Return the [X, Y] coordinate for the center point of the cell that contains the specified text.  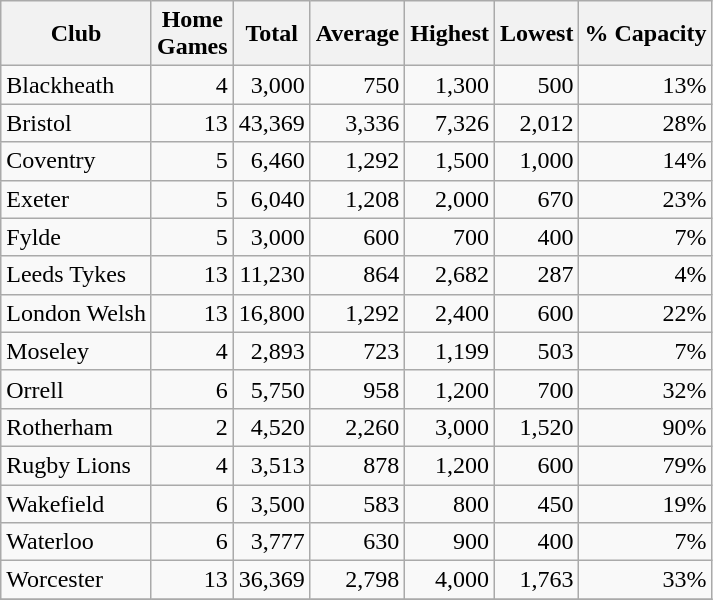
Rotherham [76, 427]
Bristol [76, 123]
6,460 [272, 161]
Waterloo [76, 542]
43,369 [272, 123]
2,682 [450, 275]
Highest [450, 34]
19% [646, 503]
13% [646, 85]
670 [537, 199]
3,513 [272, 465]
750 [358, 85]
3,500 [272, 503]
4,520 [272, 427]
3,336 [358, 123]
Club [76, 34]
2,893 [272, 351]
Lowest [537, 34]
3,777 [272, 542]
Worcester [76, 580]
2,798 [358, 580]
1,000 [537, 161]
1,199 [450, 351]
2,012 [537, 123]
450 [537, 503]
287 [537, 275]
1,300 [450, 85]
% Capacity [646, 34]
900 [450, 542]
5,750 [272, 389]
36,369 [272, 580]
23% [646, 199]
HomeGames [192, 34]
Wakefield [76, 503]
583 [358, 503]
2,000 [450, 199]
11,230 [272, 275]
1,520 [537, 427]
Leeds Tykes [76, 275]
Fylde [76, 237]
958 [358, 389]
630 [358, 542]
1,763 [537, 580]
16,800 [272, 313]
Average [358, 34]
London Welsh [76, 313]
1,208 [358, 199]
7,326 [450, 123]
Orrell [76, 389]
Rugby Lions [76, 465]
4% [646, 275]
2,260 [358, 427]
79% [646, 465]
503 [537, 351]
2 [192, 427]
Moseley [76, 351]
Total [272, 34]
90% [646, 427]
Coventry [76, 161]
800 [450, 503]
32% [646, 389]
Blackheath [76, 85]
6,040 [272, 199]
33% [646, 580]
22% [646, 313]
1,500 [450, 161]
28% [646, 123]
864 [358, 275]
4,000 [450, 580]
2,400 [450, 313]
878 [358, 465]
Exeter [76, 199]
723 [358, 351]
500 [537, 85]
14% [646, 161]
